Output the [x, y] coordinate of the center of the cell containing the given text.  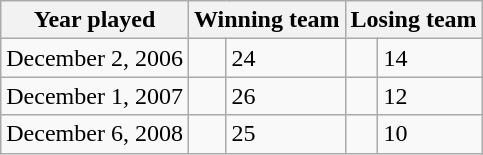
Year played [95, 20]
12 [430, 96]
December 1, 2007 [95, 96]
10 [430, 134]
Winning team [266, 20]
December 6, 2008 [95, 134]
24 [286, 58]
26 [286, 96]
December 2, 2006 [95, 58]
14 [430, 58]
Losing team [414, 20]
25 [286, 134]
